Locate the cell with the specified text and output its (x, y) center coordinate. 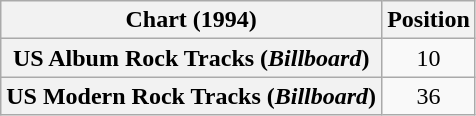
Chart (1994) (192, 20)
US Modern Rock Tracks (Billboard) (192, 96)
36 (429, 96)
US Album Rock Tracks (Billboard) (192, 58)
10 (429, 58)
Position (429, 20)
